Search for the cell housing the specified text and yield its [x, y] center coordinate. 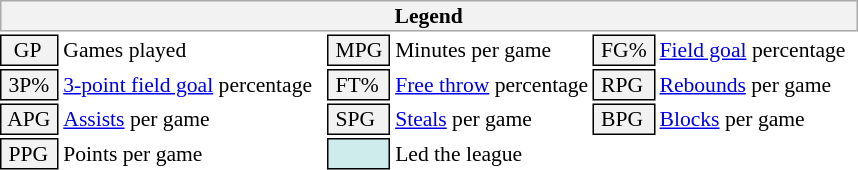
3-point field goal percentage [193, 85]
GP [30, 50]
Points per game [193, 154]
Assists per game [193, 120]
Games played [193, 50]
Legend [428, 16]
FG% [624, 50]
SPG [359, 120]
3P% [30, 85]
RPG [624, 85]
Minutes per game [492, 50]
APG [30, 120]
Field goal percentage [758, 50]
Led the league [492, 154]
MPG [359, 50]
BPG [624, 120]
Steals per game [492, 120]
Free throw percentage [492, 85]
FT% [359, 85]
PPG [30, 154]
Rebounds per game [758, 85]
Blocks per game [758, 120]
